Scan for the cell matching the given text and deliver its (X, Y) coordinate at center. 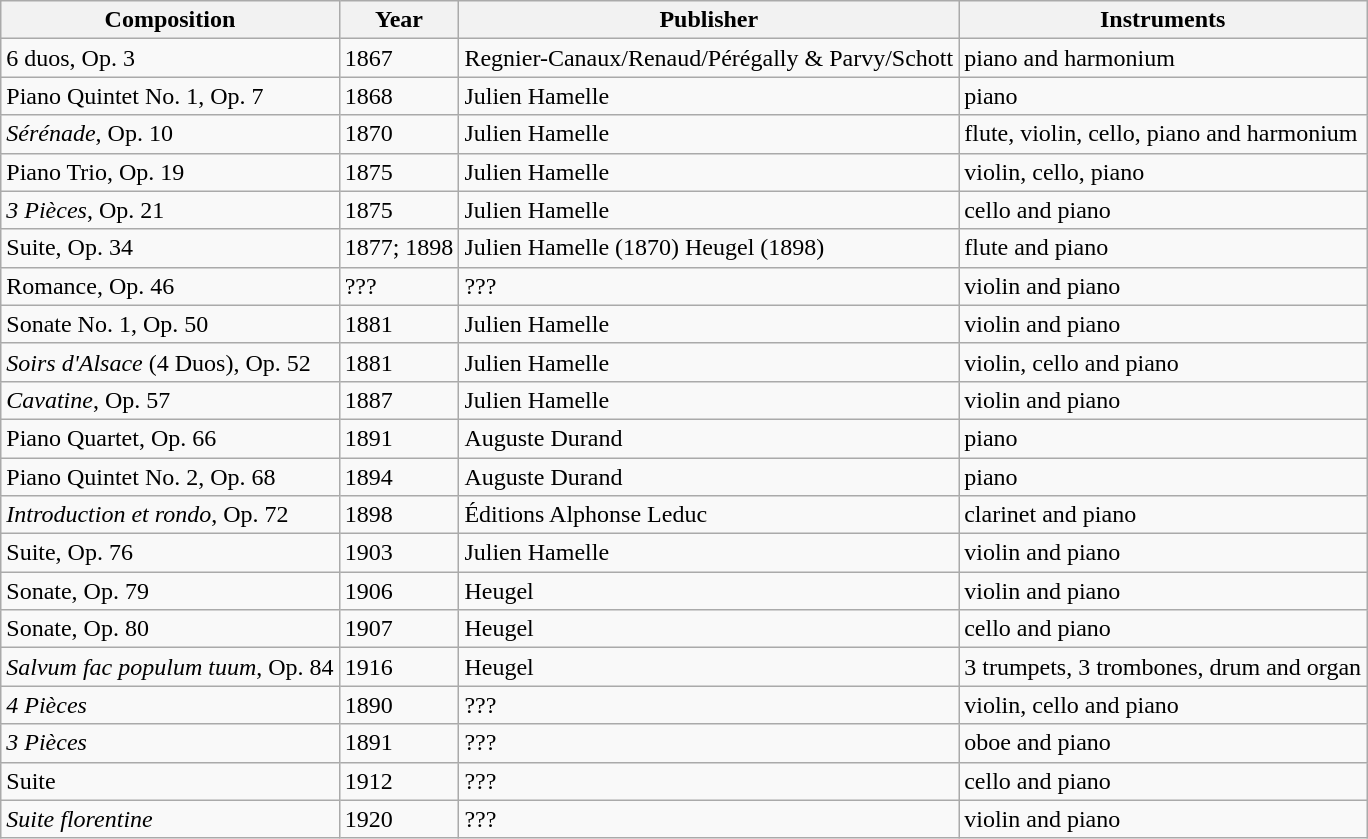
Éditions Alphonse Leduc (709, 515)
Instruments (1163, 20)
1887 (399, 400)
Salvum fac populum tuum, Op. 84 (170, 667)
Sonate, Op. 80 (170, 629)
violin, cello, piano (1163, 172)
1907 (399, 629)
3 Pièces, Op. 21 (170, 210)
1903 (399, 553)
Sérénade, Op. 10 (170, 134)
Piano Quintet No. 2, Op. 68 (170, 477)
6 duos, Op. 3 (170, 58)
3 Pièces (170, 743)
flute, violin, cello, piano and harmonium (1163, 134)
Suite florentine (170, 819)
flute and piano (1163, 248)
4 Pièces (170, 705)
Introduction et rondo, Op. 72 (170, 515)
Cavatine, Op. 57 (170, 400)
1870 (399, 134)
Piano Quartet, Op. 66 (170, 438)
1877; 1898 (399, 248)
Sonate, Op. 79 (170, 591)
1920 (399, 819)
Romance, Op. 46 (170, 286)
Suite (170, 781)
Soirs d'Alsace (4 Duos), Op. 52 (170, 362)
Composition (170, 20)
Regnier-Canaux/Renaud/Pérégally & Parvy/Schott (709, 58)
1906 (399, 591)
Publisher (709, 20)
Piano Quintet No. 1, Op. 7 (170, 96)
1916 (399, 667)
oboe and piano (1163, 743)
Year (399, 20)
Sonate No. 1, Op. 50 (170, 324)
clarinet and piano (1163, 515)
1868 (399, 96)
3 trumpets, 3 trombones, drum and organ (1163, 667)
Suite, Op. 34 (170, 248)
Julien Hamelle (1870) Heugel (1898) (709, 248)
1898 (399, 515)
Suite, Op. 76 (170, 553)
1894 (399, 477)
1912 (399, 781)
Piano Trio, Op. 19 (170, 172)
piano and harmonium (1163, 58)
1867 (399, 58)
1890 (399, 705)
